Provide the (x, y) coordinate of the cell's center where the given text is located.  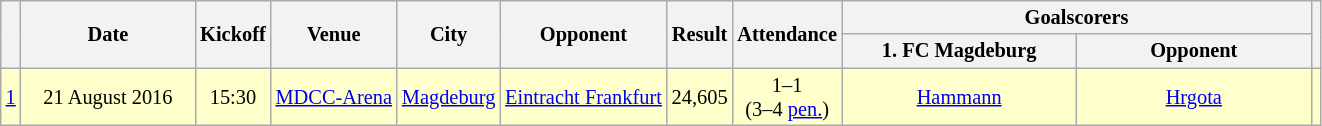
Hrgota (1194, 97)
Date (108, 34)
Result (700, 34)
21 August 2016 (108, 97)
City (448, 34)
Hammann (960, 97)
1. FC Magdeburg (960, 51)
24,605 (700, 97)
1–1(3–4 pen.) (786, 97)
1 (11, 97)
Magdeburg (448, 97)
MDCC-Arena (334, 97)
Attendance (786, 34)
Venue (334, 34)
15:30 (232, 97)
Kickoff (232, 34)
Eintracht Frankfurt (583, 97)
Goalscorers (1076, 17)
